Pinpoint the cell where the given text exists, returning its (X, Y) midpoint coordinate. 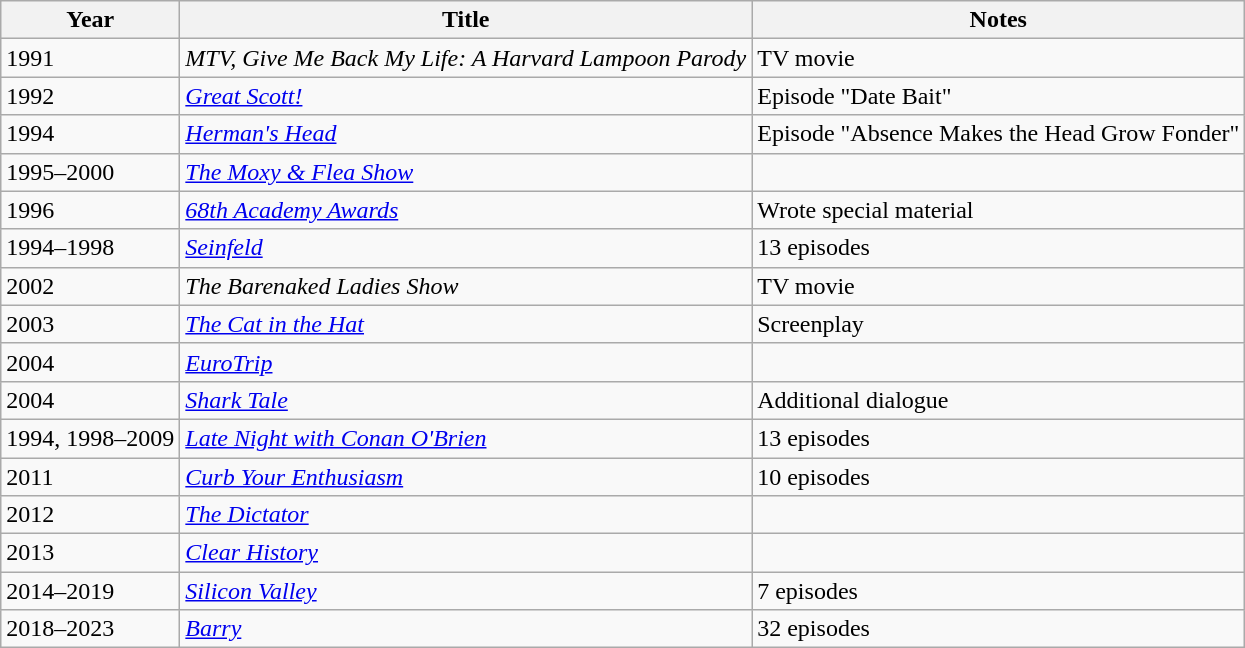
EuroTrip (466, 362)
1991 (90, 58)
2018–2023 (90, 629)
The Moxy & Flea Show (466, 172)
Title (466, 20)
Silicon Valley (466, 591)
68th Academy Awards (466, 210)
1994–1998 (90, 248)
Late Night with Conan O'Brien (466, 438)
Shark Tale (466, 400)
Episode "Absence Makes the Head Grow Fonder" (998, 134)
The Cat in the Hat (466, 324)
2003 (90, 324)
2014–2019 (90, 591)
1994 (90, 134)
2011 (90, 477)
1996 (90, 210)
Wrote special material (998, 210)
Clear History (466, 553)
MTV, Give Me Back My Life: A Harvard Lampoon Parody (466, 58)
Seinfeld (466, 248)
Barry (466, 629)
7 episodes (998, 591)
Year (90, 20)
Notes (998, 20)
2012 (90, 515)
Episode "Date Bait" (998, 96)
2002 (90, 286)
2013 (90, 553)
Curb Your Enthusiasm (466, 477)
Herman's Head (466, 134)
1994, 1998–2009 (90, 438)
The Barenaked Ladies Show (466, 286)
10 episodes (998, 477)
The Dictator (466, 515)
1992 (90, 96)
Additional dialogue (998, 400)
32 episodes (998, 629)
Great Scott! (466, 96)
1995–2000 (90, 172)
Screenplay (998, 324)
